Locate the cell with the specified text and output its [X, Y] center coordinate. 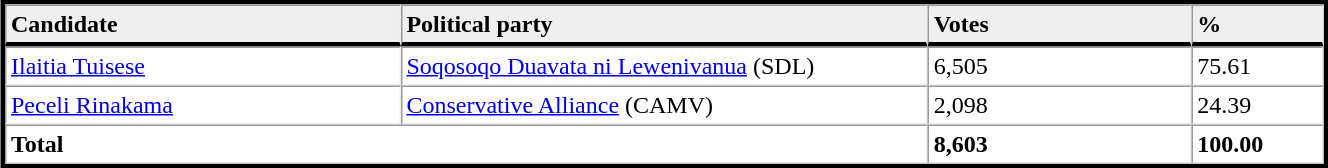
100.00 [1257, 144]
Candidate [202, 25]
Peceli Rinakama [202, 106]
6,505 [1060, 66]
75.61 [1257, 66]
% [1257, 25]
Votes [1060, 25]
Conservative Alliance (CAMV) [664, 106]
24.39 [1257, 106]
2,098 [1060, 106]
Total [466, 144]
Political party [664, 25]
Ilaitia Tuisese [202, 66]
8,603 [1060, 144]
Soqosoqo Duavata ni Lewenivanua (SDL) [664, 66]
